Scan for the cell matching the given text and deliver its [X, Y] coordinate at center. 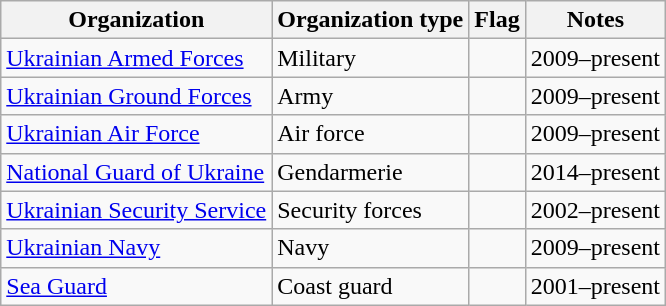
Military [370, 58]
Ukrainian Air Force [136, 134]
2014–present [595, 172]
Notes [595, 20]
Gendarmerie [370, 172]
Ukrainian Navy [136, 248]
Organization type [370, 20]
National Guard of Ukraine [136, 172]
Army [370, 96]
Ukrainian Security Service [136, 210]
2002–present [595, 210]
Ukrainian Armed Forces [136, 58]
Organization [136, 20]
Coast guard [370, 286]
2001–present [595, 286]
Flag [497, 20]
Sea Guard [136, 286]
Navy [370, 248]
Air force [370, 134]
Ukrainian Ground Forces [136, 96]
Security forces [370, 210]
